Detect which cell encompasses the target text, then output its (x, y) center coordinate. 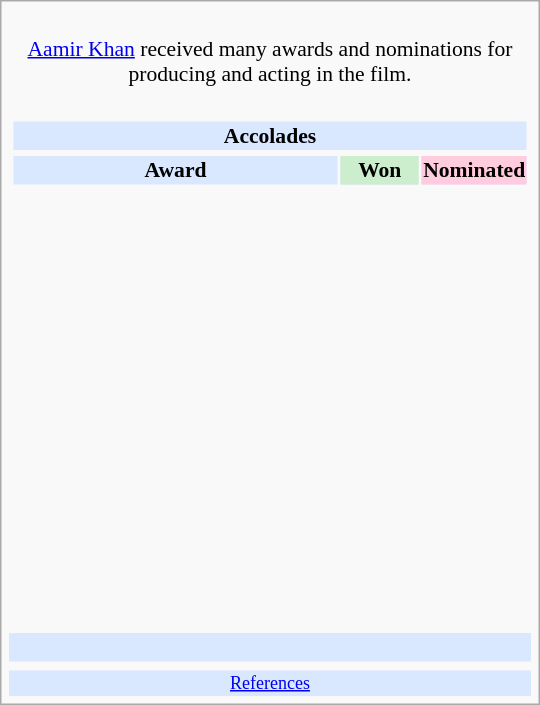
References (270, 683)
Nominated (474, 170)
Aamir Khan received many awards and nominations for producing and acting in the film. (270, 49)
Accolades Award Won Nominated (270, 360)
Accolades (270, 135)
Award (175, 170)
Won (380, 170)
